Pinpoint the cell where the given text exists, returning its (X, Y) midpoint coordinate. 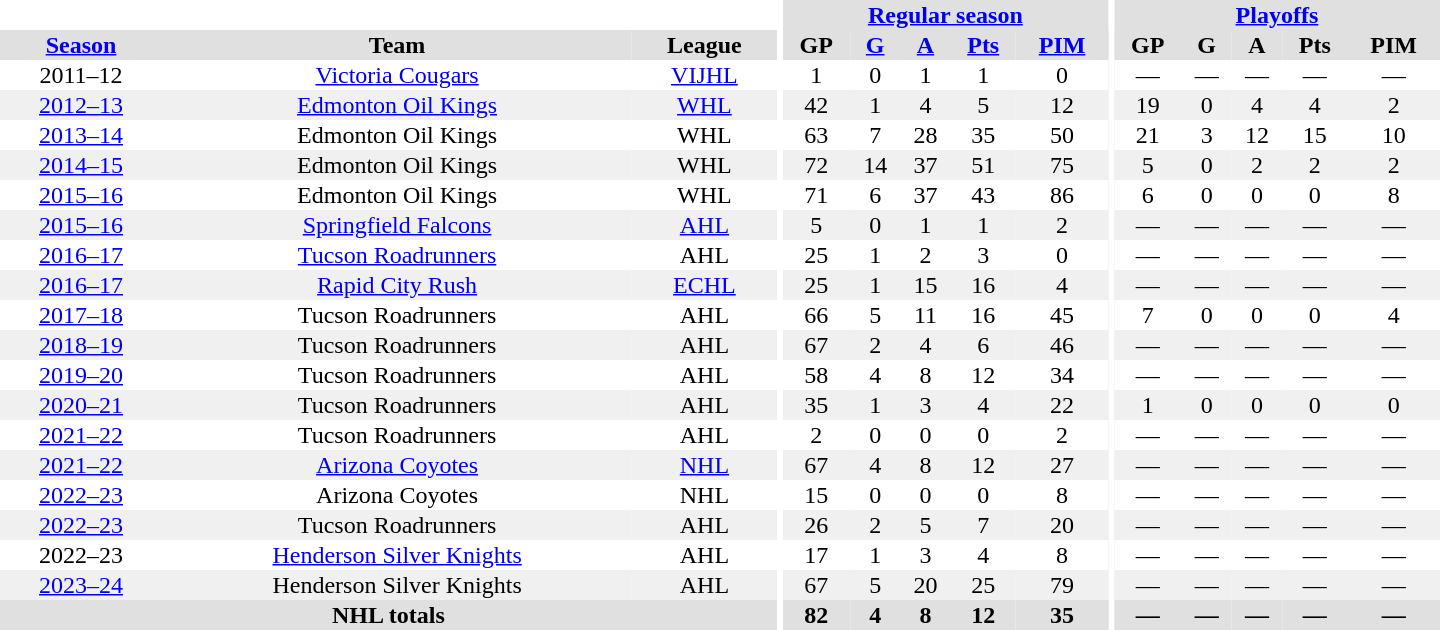
27 (1062, 465)
Regular season (945, 15)
2023–24 (81, 585)
Springfield Falcons (397, 225)
58 (816, 375)
2013–14 (81, 135)
2019–20 (81, 375)
66 (816, 315)
2012–13 (81, 105)
ECHL (704, 285)
51 (984, 165)
28 (925, 135)
82 (816, 615)
46 (1062, 345)
Rapid City Rush (397, 285)
17 (816, 555)
79 (1062, 585)
45 (1062, 315)
Team (397, 45)
72 (816, 165)
2014–15 (81, 165)
10 (1394, 135)
50 (1062, 135)
Season (81, 45)
19 (1148, 105)
42 (816, 105)
Playoffs (1277, 15)
22 (1062, 405)
21 (1148, 135)
34 (1062, 375)
63 (816, 135)
43 (984, 195)
Victoria Cougars (397, 75)
11 (925, 315)
26 (816, 525)
71 (816, 195)
14 (875, 165)
NHL totals (388, 615)
86 (1062, 195)
2011–12 (81, 75)
League (704, 45)
2017–18 (81, 315)
VIJHL (704, 75)
75 (1062, 165)
2018–19 (81, 345)
2020–21 (81, 405)
